From the cell containing the given text, extract its center point as (X, Y) coordinate. 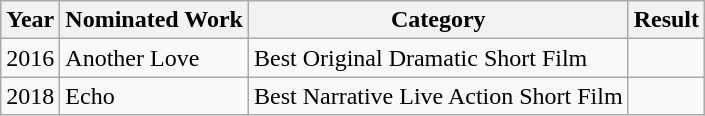
Another Love (154, 58)
Result (666, 20)
Best Original Dramatic Short Film (438, 58)
Echo (154, 96)
Nominated Work (154, 20)
2016 (30, 58)
Category (438, 20)
Best Narrative Live Action Short Film (438, 96)
2018 (30, 96)
Year (30, 20)
